Return the [X, Y] coordinate for the center point of the cell that contains the specified text.  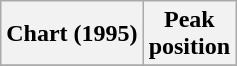
Chart (1995) [72, 34]
Peakposition [189, 34]
